Pinpoint the cell where the given text exists, returning its [X, Y] midpoint coordinate. 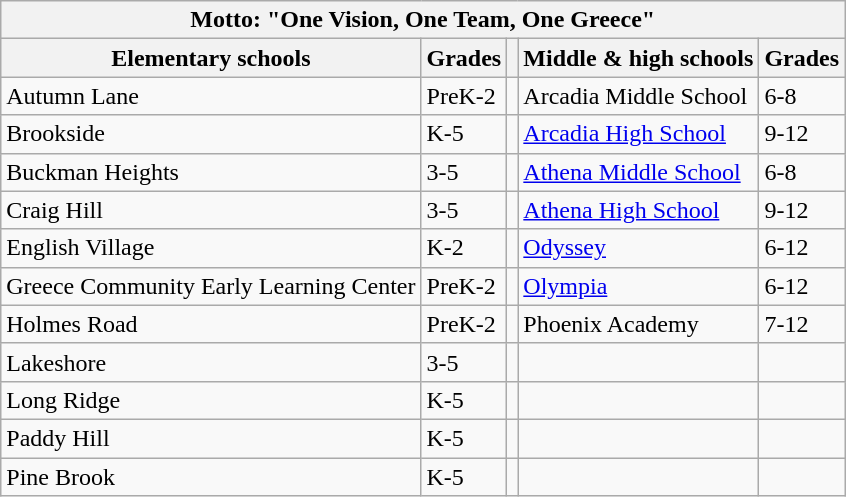
Athena Middle School [638, 172]
Paddy Hill [211, 438]
Autumn Lane [211, 96]
English Village [211, 248]
Motto: "One Vision, One Team, One Greece" [423, 20]
Pine Brook [211, 477]
Arcadia High School [638, 134]
7-12 [802, 324]
Arcadia Middle School [638, 96]
Odyssey [638, 248]
Long Ridge [211, 400]
Phoenix Academy [638, 324]
Olympia [638, 286]
K-2 [464, 248]
Holmes Road [211, 324]
Lakeshore [211, 362]
Greece Community Early Learning Center [211, 286]
Buckman Heights [211, 172]
Middle & high schools [638, 58]
Craig Hill [211, 210]
Athena High School [638, 210]
Elementary schools [211, 58]
Brookside [211, 134]
